Extract the [X, Y] coordinate from the center of the cell holding the provided text.  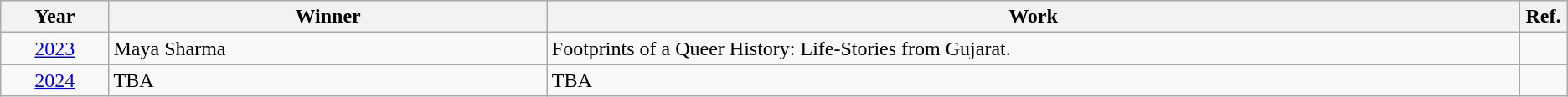
Winner [328, 17]
2023 [55, 48]
2024 [55, 80]
Footprints of a Queer History: Life-Stories from Gujarat. [1033, 48]
Maya Sharma [328, 48]
Ref. [1543, 17]
Year [55, 17]
Work [1033, 17]
